Detect which cell encompasses the target text, then output its [x, y] center coordinate. 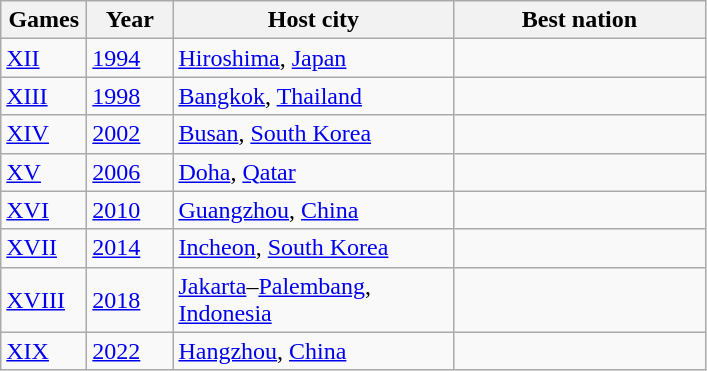
2014 [130, 248]
XVIII [44, 300]
Year [130, 20]
XV [44, 172]
Doha, Qatar [314, 172]
XIII [44, 96]
2006 [130, 172]
1998 [130, 96]
XIX [44, 351]
XVII [44, 248]
Games [44, 20]
XIV [44, 134]
2010 [130, 210]
Busan, South Korea [314, 134]
Guangzhou, China [314, 210]
Host city [314, 20]
2018 [130, 300]
XVI [44, 210]
Bangkok, Thailand [314, 96]
Jakarta–Palembang, Indonesia [314, 300]
Incheon, South Korea [314, 248]
Best nation [580, 20]
1994 [130, 58]
2022 [130, 351]
XII [44, 58]
Hangzhou, China [314, 351]
2002 [130, 134]
Hiroshima, Japan [314, 58]
